Determine the [X, Y] coordinate at the center of the cell enclosing the given text.  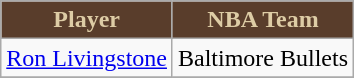
NBA Team [262, 20]
Player [87, 20]
Baltimore Bullets [262, 58]
Ron Livingstone [87, 58]
